Scan for the cell matching the given text and deliver its [X, Y] coordinate at center. 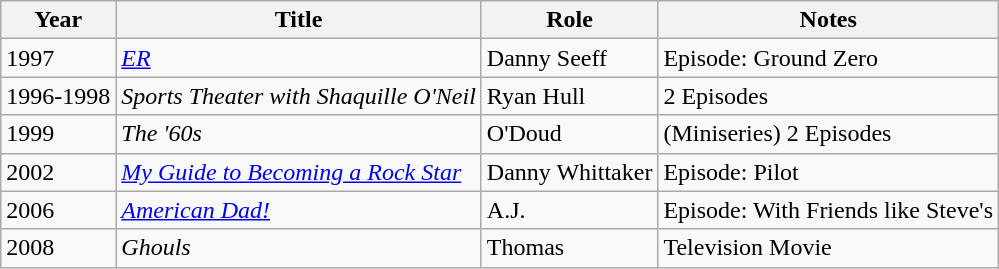
Danny Whittaker [570, 172]
Role [570, 20]
A.J. [570, 210]
My Guide to Becoming a Rock Star [299, 172]
1997 [58, 58]
Year [58, 20]
O'Doud [570, 134]
2002 [58, 172]
The '60s [299, 134]
Episode: Pilot [828, 172]
Ghouls [299, 248]
(Miniseries) 2 Episodes [828, 134]
Thomas [570, 248]
Ryan Hull [570, 96]
2006 [58, 210]
ER [299, 58]
Notes [828, 20]
Television Movie [828, 248]
Danny Seeff [570, 58]
2008 [58, 248]
Title [299, 20]
Episode: Ground Zero [828, 58]
Sports Theater with Shaquille O'Neil [299, 96]
Episode: With Friends like Steve's [828, 210]
American Dad! [299, 210]
2 Episodes [828, 96]
1996-1998 [58, 96]
1999 [58, 134]
